Find where the given text appears and provide that cell's center as [x, y] coordinate. 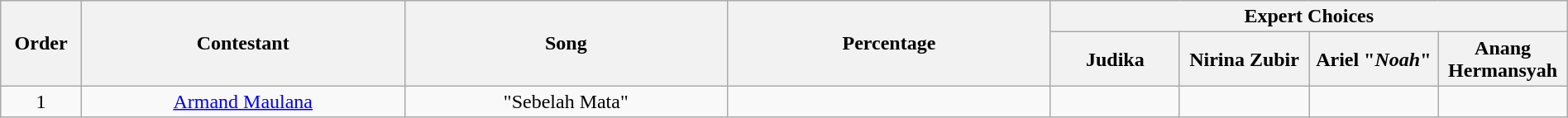
Ariel "Noah" [1374, 59]
Expert Choices [1308, 17]
Percentage [890, 43]
Contestant [243, 43]
"Sebelah Mata" [566, 101]
Order [41, 43]
Song [566, 43]
1 [41, 101]
Anang Hermansyah [1503, 59]
Nirina Zubir [1244, 59]
Judika [1115, 59]
Armand Maulana [243, 101]
